Determine the [x, y] coordinate at the center of the cell enclosing the given text.  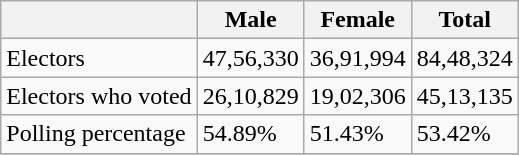
45,13,135 [464, 96]
47,56,330 [250, 58]
Male [250, 20]
Female [358, 20]
51.43% [358, 134]
26,10,829 [250, 96]
84,48,324 [464, 58]
53.42% [464, 134]
36,91,994 [358, 58]
Electors who voted [99, 96]
Electors [99, 58]
54.89% [250, 134]
Polling percentage [99, 134]
Total [464, 20]
19,02,306 [358, 96]
